Extract the [X, Y] coordinate from the center of the cell holding the provided text.  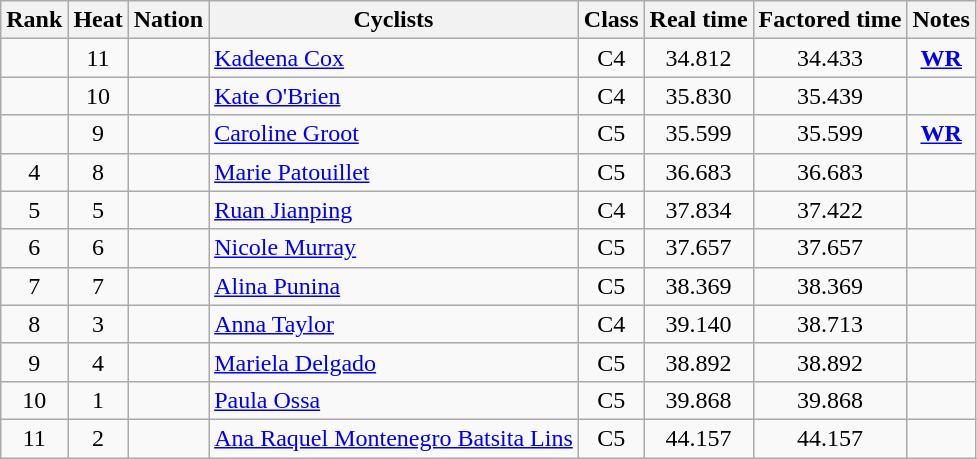
2 [98, 438]
Ruan Jianping [394, 210]
1 [98, 400]
Heat [98, 20]
Ana Raquel Montenegro Batsita Lins [394, 438]
39.140 [698, 324]
Nicole Murray [394, 248]
Nation [168, 20]
Anna Taylor [394, 324]
34.812 [698, 58]
Class [611, 20]
Kadeena Cox [394, 58]
35.830 [698, 96]
Paula Ossa [394, 400]
35.439 [830, 96]
38.713 [830, 324]
Caroline Groot [394, 134]
37.422 [830, 210]
3 [98, 324]
Kate O'Brien [394, 96]
37.834 [698, 210]
Notes [941, 20]
Cyclists [394, 20]
Marie Patouillet [394, 172]
Alina Punina [394, 286]
Real time [698, 20]
34.433 [830, 58]
Factored time [830, 20]
Mariela Delgado [394, 362]
Rank [34, 20]
